Extract the [X, Y] coordinate from the center of the cell holding the provided text.  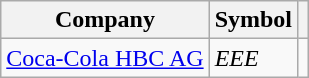
Company [105, 20]
ΕΕΕ [253, 58]
Symbol [253, 20]
Coca-Cola HBC AG [105, 58]
